For the text-containing cell, return its midpoint in [x, y] coordinate format. 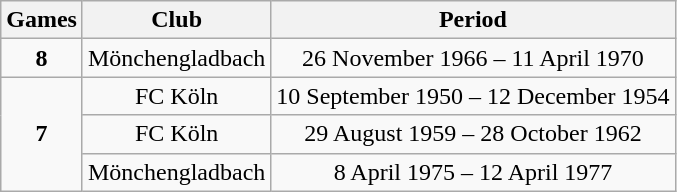
10 September 1950 – 12 December 1954 [473, 96]
8 [42, 58]
Period [473, 20]
26 November 1966 – 11 April 1970 [473, 58]
8 April 1975 – 12 April 1977 [473, 172]
Club [176, 20]
29 August 1959 – 28 October 1962 [473, 134]
Games [42, 20]
7 [42, 134]
